Provide the (x, y) coordinate of the cell's center where the given text is located.  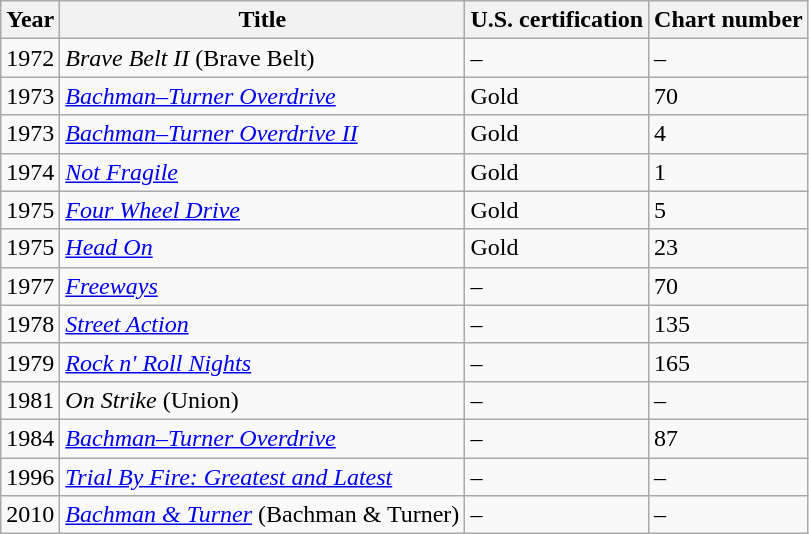
165 (729, 362)
23 (729, 248)
2010 (30, 515)
87 (729, 438)
1984 (30, 438)
Four Wheel Drive (262, 210)
Chart number (729, 20)
4 (729, 134)
1996 (30, 477)
Brave Belt II (Brave Belt) (262, 58)
Head On (262, 248)
Not Fragile (262, 172)
1972 (30, 58)
On Strike (Union) (262, 400)
Freeways (262, 286)
Title (262, 20)
135 (729, 324)
1977 (30, 286)
Trial By Fire: Greatest and Latest (262, 477)
Rock n' Roll Nights (262, 362)
Bachman & Turner (Bachman & Turner) (262, 515)
1979 (30, 362)
1 (729, 172)
Street Action (262, 324)
U.S. certification (557, 20)
1974 (30, 172)
1978 (30, 324)
Bachman–Turner Overdrive II (262, 134)
Year (30, 20)
1981 (30, 400)
5 (729, 210)
